Extract the (x, y) coordinate from the center of the cell holding the provided text.  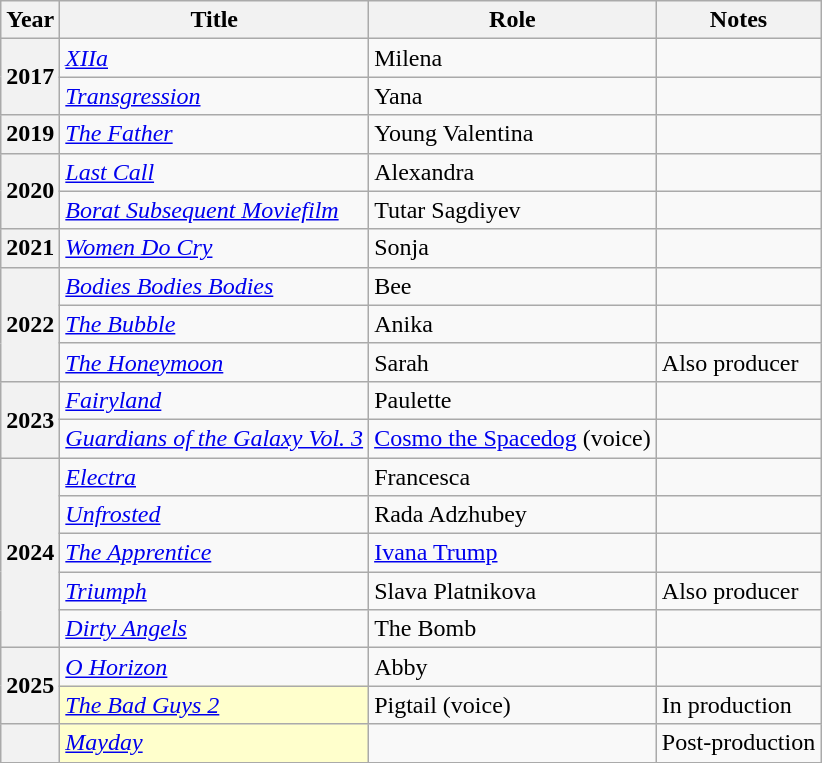
Electra (214, 477)
Yana (513, 96)
2023 (30, 419)
Unfrosted (214, 515)
In production (738, 705)
O Horizon (214, 667)
2025 (30, 686)
Dirty Angels (214, 629)
2021 (30, 248)
Role (513, 20)
Tutar Sagdiyev (513, 210)
Anika (513, 324)
Pigtail (voice) (513, 705)
2020 (30, 191)
Young Valentina (513, 134)
2019 (30, 134)
2022 (30, 324)
XIIa (214, 58)
The Father (214, 134)
Bodies Bodies Bodies (214, 286)
Abby (513, 667)
Borat Subsequent Moviefilm (214, 210)
Fairyland (214, 400)
Notes (738, 20)
Ivana Trump (513, 553)
Slava Platnikova (513, 591)
Alexandra (513, 172)
Last Call (214, 172)
Milena (513, 58)
The Honeymoon (214, 362)
Transgression (214, 96)
Cosmo the Spacedog (voice) (513, 438)
Sarah (513, 362)
Post-production (738, 743)
Francesca (513, 477)
The Bubble (214, 324)
Guardians of the Galaxy Vol. 3 (214, 438)
Rada Adzhubey (513, 515)
Title (214, 20)
Bee (513, 286)
The Apprentice (214, 553)
Triumph (214, 591)
Mayday (214, 743)
Women Do Cry (214, 248)
Paulette (513, 400)
2017 (30, 77)
Year (30, 20)
The Bomb (513, 629)
The Bad Guys 2 (214, 705)
Sonja (513, 248)
2024 (30, 553)
